Find where the given text appears and provide that cell's center as (x, y) coordinate. 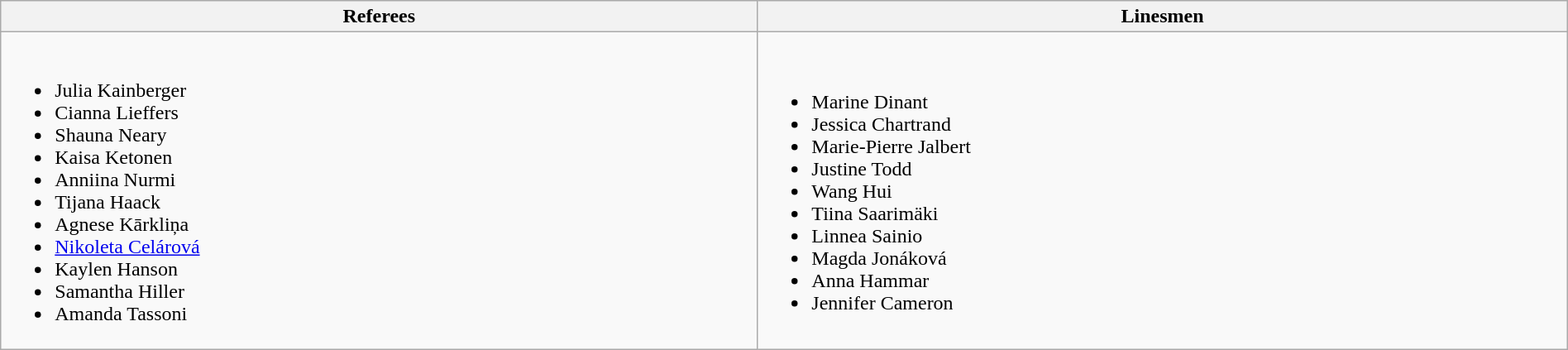
Linesmen (1163, 17)
Referees (379, 17)
Marine Dinant Jessica Chartrand Marie-Pierre Jalbert Justine Todd Wang Hui Tiina Saarimäki Linnea Sainio Magda Jonáková Anna Hammar Jennifer Cameron (1163, 190)
